Pinpoint the cell where the given text exists, returning its [x, y] midpoint coordinate. 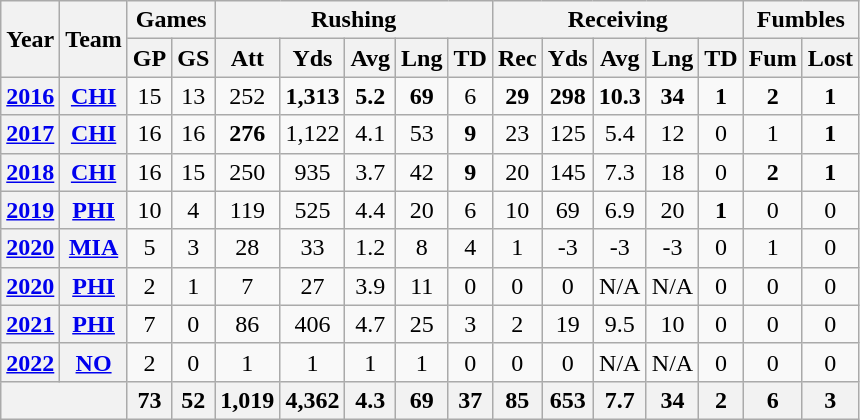
2016 [30, 96]
4.1 [370, 134]
119 [248, 210]
11 [422, 286]
2019 [30, 210]
1,019 [248, 400]
1,313 [312, 96]
GP [149, 58]
Games [170, 20]
19 [568, 324]
52 [194, 400]
4.3 [370, 400]
27 [312, 286]
42 [422, 172]
7.7 [620, 400]
250 [248, 172]
13 [194, 96]
2017 [30, 134]
2021 [30, 324]
3.7 [370, 172]
9.5 [620, 324]
2018 [30, 172]
3.9 [370, 286]
NO [94, 362]
145 [568, 172]
4,362 [312, 400]
8 [422, 248]
1.2 [370, 248]
23 [517, 134]
12 [672, 134]
GS [194, 58]
6.9 [620, 210]
Att [248, 58]
10.3 [620, 96]
935 [312, 172]
5.2 [370, 96]
5.4 [620, 134]
4.4 [370, 210]
Receiving [618, 20]
Fum [772, 58]
Rushing [354, 20]
Lost [830, 58]
298 [568, 96]
525 [312, 210]
73 [149, 400]
2022 [30, 362]
276 [248, 134]
MIA [94, 248]
Year [30, 39]
Fumbles [800, 20]
Team [94, 39]
18 [672, 172]
28 [248, 248]
33 [312, 248]
653 [568, 400]
4.7 [370, 324]
406 [312, 324]
125 [568, 134]
5 [149, 248]
7.3 [620, 172]
37 [470, 400]
85 [517, 400]
Rec [517, 58]
25 [422, 324]
29 [517, 96]
252 [248, 96]
1,122 [312, 134]
86 [248, 324]
53 [422, 134]
